Return (X, Y) of the center of cell containing provided text 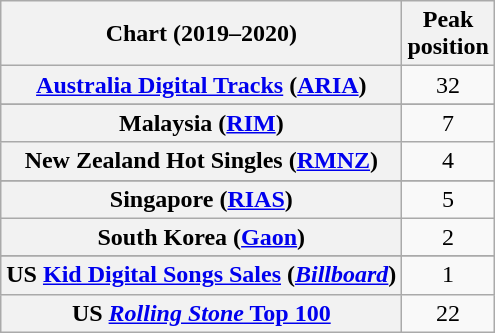
New Zealand Hot Singles (RMNZ) (202, 161)
1 (448, 275)
Peakposition (448, 34)
Malaysia (RIM) (202, 123)
US Rolling Stone Top 100 (202, 313)
South Korea (Gaon) (202, 237)
22 (448, 313)
5 (448, 199)
US Kid Digital Songs Sales (Billboard) (202, 275)
Chart (2019–2020) (202, 34)
32 (448, 85)
Australia Digital Tracks (ARIA) (202, 85)
Singapore (RIAS) (202, 199)
2 (448, 237)
7 (448, 123)
4 (448, 161)
